Capture the cell that displays the provided text and extract its (X, Y) central coordinate. 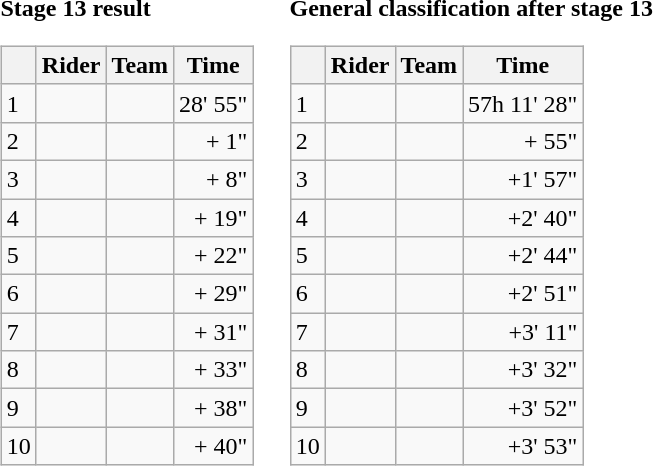
+ 33" (214, 370)
+3' 52" (523, 408)
+ 38" (214, 408)
+ 19" (214, 217)
+ 55" (523, 141)
+3' 32" (523, 370)
+ 8" (214, 179)
+ 29" (214, 294)
+ 31" (214, 332)
+1' 57" (523, 179)
+2' 44" (523, 256)
+2' 51" (523, 294)
+3' 53" (523, 446)
+3' 11" (523, 332)
+ 40" (214, 446)
+ 22" (214, 256)
28' 55" (214, 103)
+ 1" (214, 141)
+2' 40" (523, 217)
57h 11' 28" (523, 103)
